Return (X, Y) of the center of cell containing provided text 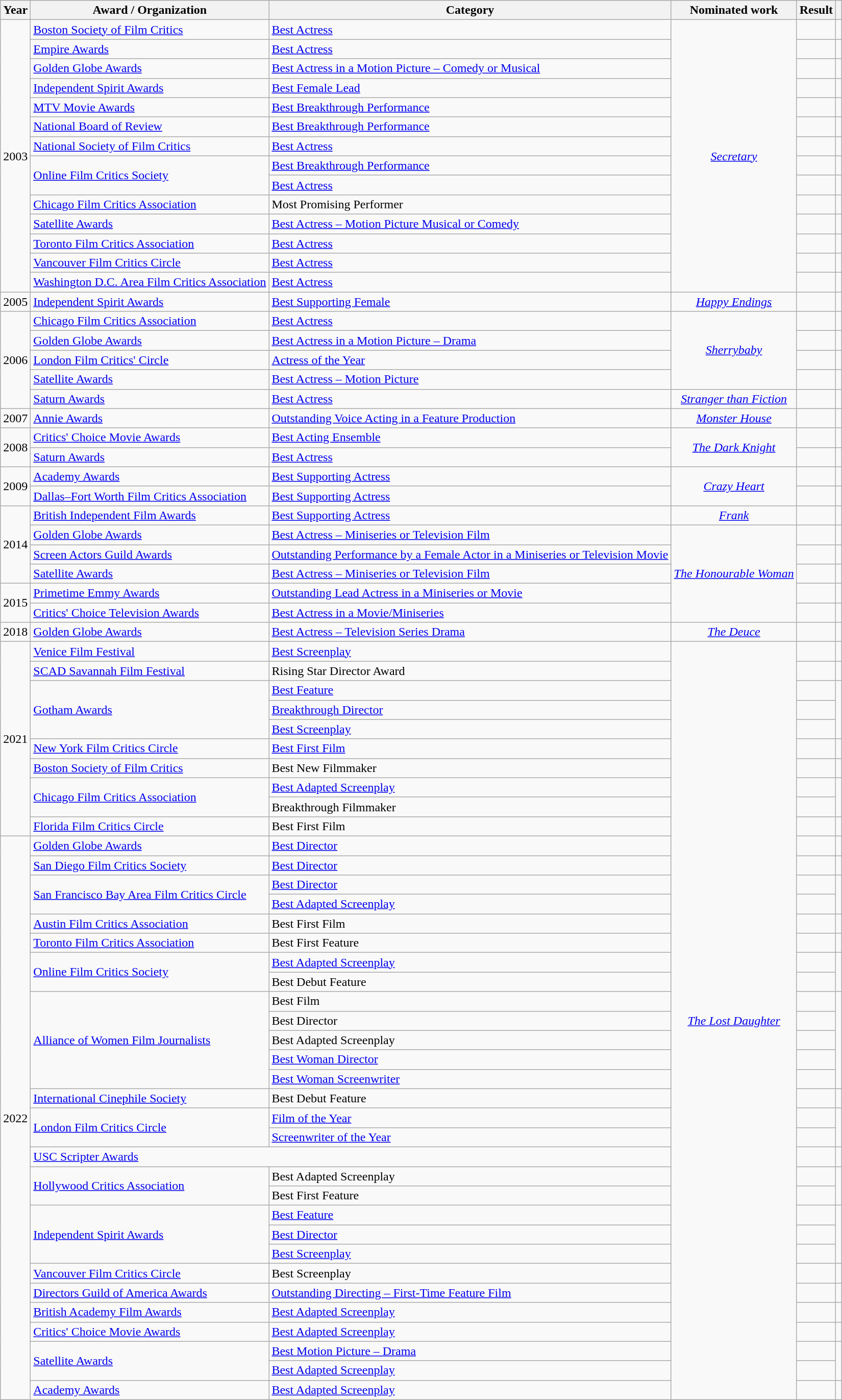
Secretary (734, 156)
2009 (15, 486)
Best Film (470, 1001)
Breakthrough Filmmaker (470, 807)
The Deuce (734, 632)
Result (816, 10)
Category (470, 10)
Nominated work (734, 10)
2015 (15, 603)
Best Woman Screenwriter (470, 1079)
Best Female Lead (470, 88)
2021 (15, 739)
Best Acting Ensemble (470, 438)
London Film Critics' Circle (150, 360)
San Diego Film Critics Society (150, 865)
Best Actress – Motion Picture Musical or Comedy (470, 224)
National Board of Review (150, 127)
Hollywood Critics Association (150, 1186)
Best New Filmmaker (470, 768)
Washington D.C. Area Film Critics Association (150, 282)
2003 (15, 156)
The Lost Daughter (734, 1021)
British Academy Film Awards (150, 1312)
2007 (15, 418)
The Honourable Woman (734, 573)
British Independent Film Awards (150, 515)
Austin Film Critics Association (150, 924)
Monster House (734, 418)
Outstanding Directing – First-Time Feature Film (470, 1293)
New York Film Critics Circle (150, 749)
Award / Organization (150, 10)
Alliance of Women Film Journalists (150, 1040)
The Dark Knight (734, 447)
SCAD Savannah Film Festival (150, 671)
2008 (15, 447)
Gotham Awards (150, 710)
Most Promising Performer (470, 204)
Dallas–Fort Worth Film Critics Association (150, 496)
Florida Film Critics Circle (150, 826)
Outstanding Voice Acting in a Feature Production (470, 418)
Best Motion Picture – Drama (470, 1351)
Outstanding Lead Actress in a Miniseries or Movie (470, 593)
Best Actress in a Motion Picture – Comedy or Musical (470, 68)
2006 (15, 360)
San Francisco Bay Area Film Critics Circle (150, 895)
Happy Endings (734, 302)
Annie Awards (150, 418)
Year (15, 10)
USC Scripter Awards (351, 1156)
Sherrybaby (734, 350)
Outstanding Performance by a Female Actor in a Miniseries or Television Movie (470, 554)
Actress of the Year (470, 360)
Directors Guild of America Awards (150, 1293)
Stranger than Fiction (734, 399)
2022 (15, 1118)
Rising Star Director Award (470, 671)
London Film Critics Circle (150, 1127)
Critics' Choice Television Awards (150, 613)
Screen Actors Guild Awards (150, 554)
Venice Film Festival (150, 651)
2014 (15, 544)
Frank (734, 515)
National Society of Film Critics (150, 146)
International Cinephile Society (150, 1098)
Best Actress in a Motion Picture – Drama (470, 341)
2018 (15, 632)
MTV Movie Awards (150, 107)
Best Woman Director (470, 1059)
Best Actress in a Movie/Miniseries (470, 613)
Breakthrough Director (470, 710)
Best Actress – Television Series Drama (470, 632)
Best Actress – Motion Picture (470, 379)
Crazy Heart (734, 486)
Empire Awards (150, 49)
2005 (15, 302)
Best Supporting Female (470, 302)
Primetime Emmy Awards (150, 593)
Screenwriter of the Year (470, 1137)
Film of the Year (470, 1118)
